Return [x, y] of the center of cell containing provided text 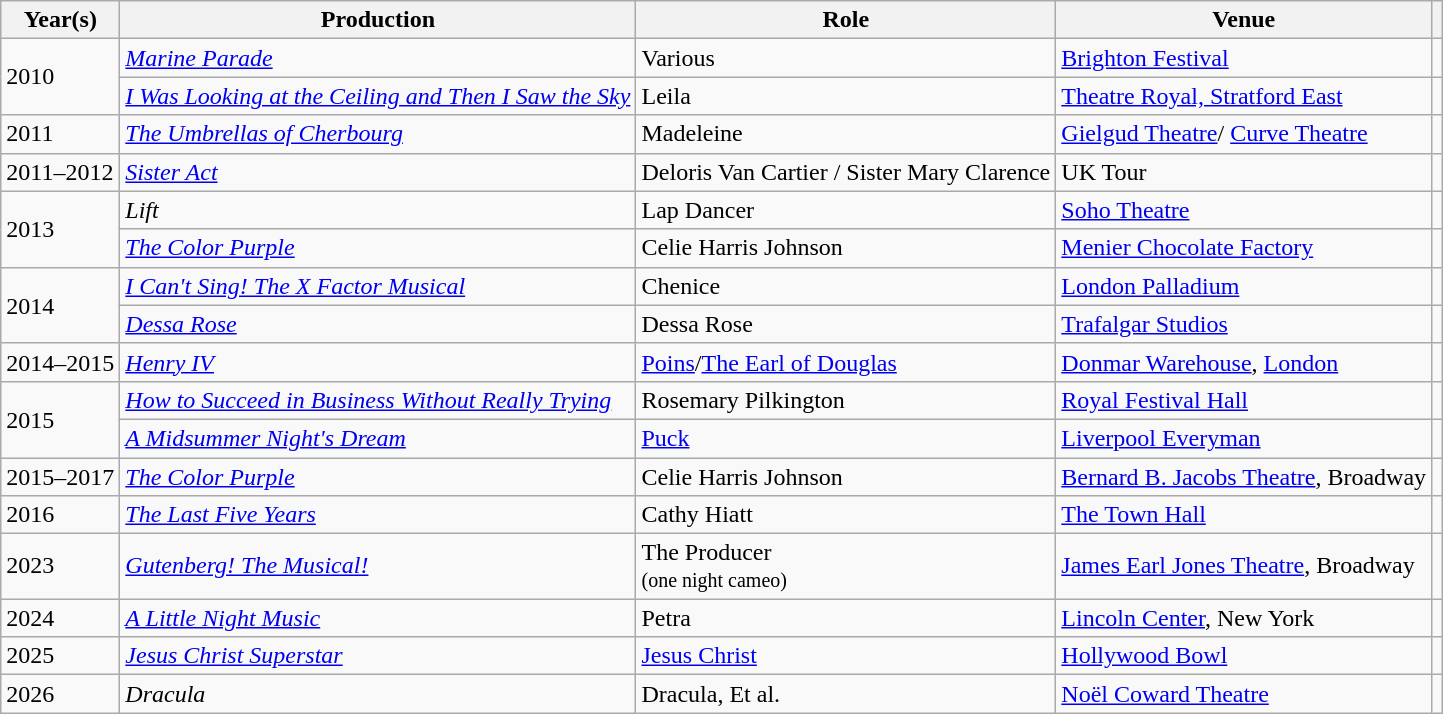
Liverpool Everyman [1244, 438]
2011 [60, 134]
2016 [60, 515]
I Was Looking at the Ceiling and Then I Saw the Sky [378, 96]
2014–2015 [60, 362]
I Can't Sing! The X Factor Musical [378, 286]
Noël Coward Theatre [1244, 694]
The Producer (one night cameo) [846, 566]
Soho Theatre [1244, 210]
Chenice [846, 286]
Lincoln Center, New York [1244, 618]
Leila [846, 96]
Brighton Festival [1244, 58]
A Little Night Music [378, 618]
Jesus Christ Superstar [378, 656]
UK Tour [1244, 172]
Poins/The Earl of Douglas [846, 362]
Gielgud Theatre/ Curve Theatre [1244, 134]
Dracula [378, 694]
2013 [60, 229]
Madeleine [846, 134]
James Earl Jones Theatre, Broadway [1244, 566]
Gutenberg! The Musical! [378, 566]
2026 [60, 694]
How to Succeed in Business Without Really Trying [378, 400]
A Midsummer Night's Dream [378, 438]
2015 [60, 419]
Trafalgar Studios [1244, 324]
London Palladium [1244, 286]
Puck [846, 438]
Bernard B. Jacobs Theatre, Broadway [1244, 477]
Rosemary Pilkington [846, 400]
Cathy Hiatt [846, 515]
Lift [378, 210]
Hollywood Bowl [1244, 656]
Royal Festival Hall [1244, 400]
The Last Five Years [378, 515]
2023 [60, 566]
2014 [60, 305]
2024 [60, 618]
Deloris Van Cartier / Sister Mary Clarence [846, 172]
The Umbrellas of Cherbourg [378, 134]
2011–2012 [60, 172]
Jesus Christ [846, 656]
Sister Act [378, 172]
Various [846, 58]
Role [846, 20]
Theatre Royal, Stratford East [1244, 96]
Production [378, 20]
2015–2017 [60, 477]
Lap Dancer [846, 210]
2010 [60, 77]
Donmar Warehouse, London [1244, 362]
Venue [1244, 20]
Marine Parade [378, 58]
Year(s) [60, 20]
Dracula, Et al. [846, 694]
The Town Hall [1244, 515]
Henry IV [378, 362]
2025 [60, 656]
Petra [846, 618]
Menier Chocolate Factory [1244, 248]
